Provide the (X, Y) coordinate of the cell's center where the given text is located.  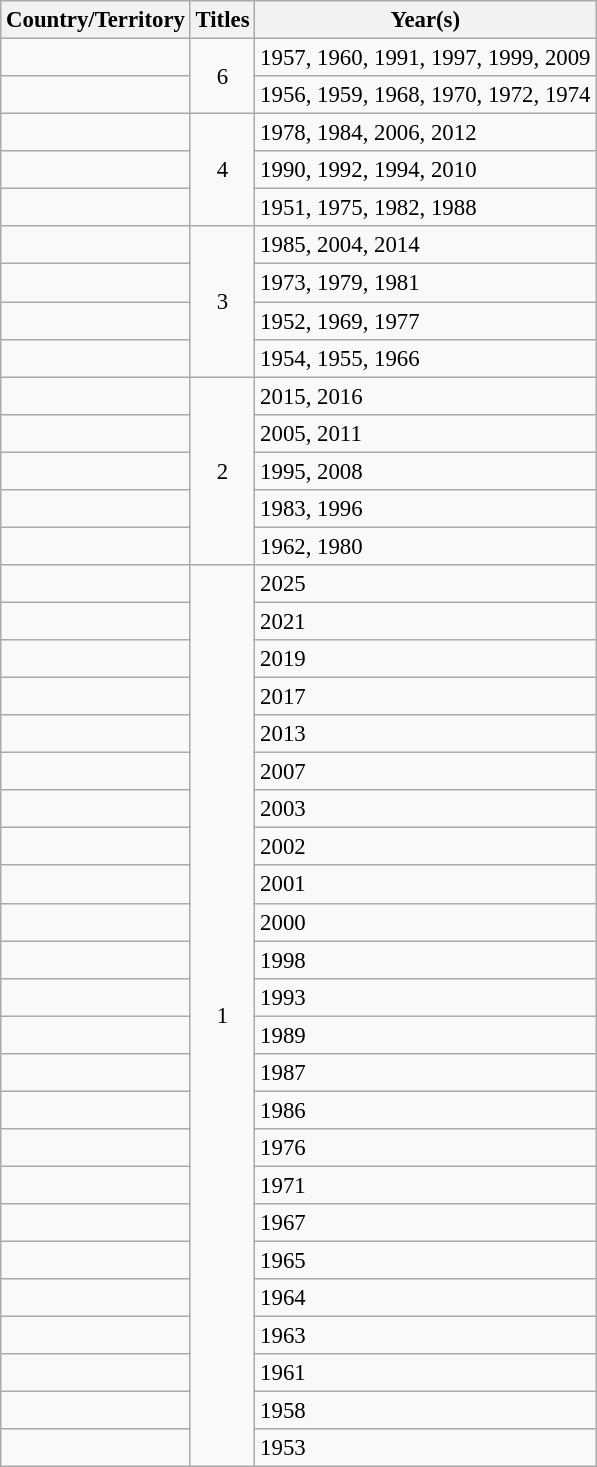
1978, 1984, 2006, 2012 (426, 133)
2007 (426, 772)
1965 (426, 1261)
Titles (222, 20)
2015, 2016 (426, 396)
2025 (426, 584)
1971 (426, 1185)
2013 (426, 734)
2000 (426, 922)
6 (222, 76)
1956, 1959, 1968, 1970, 1972, 1974 (426, 95)
2017 (426, 697)
1958 (426, 1411)
1990, 1992, 1994, 2010 (426, 170)
2019 (426, 659)
2003 (426, 809)
1957, 1960, 1991, 1997, 1999, 2009 (426, 58)
1954, 1955, 1966 (426, 358)
1 (222, 1016)
1961 (426, 1373)
Country/Territory (96, 20)
1985, 2004, 2014 (426, 245)
1962, 1980 (426, 546)
1998 (426, 960)
4 (222, 170)
1952, 1969, 1977 (426, 321)
1951, 1975, 1982, 1988 (426, 208)
1967 (426, 1223)
2001 (426, 885)
1986 (426, 1110)
1993 (426, 997)
2 (222, 471)
1973, 1979, 1981 (426, 283)
1983, 1996 (426, 509)
Year(s) (426, 20)
1987 (426, 1073)
1995, 2008 (426, 471)
1964 (426, 1298)
3 (222, 301)
2005, 2011 (426, 433)
2021 (426, 621)
1989 (426, 1035)
1976 (426, 1148)
2002 (426, 847)
1963 (426, 1336)
